Scan for the cell matching the given text and deliver its (X, Y) coordinate at center. 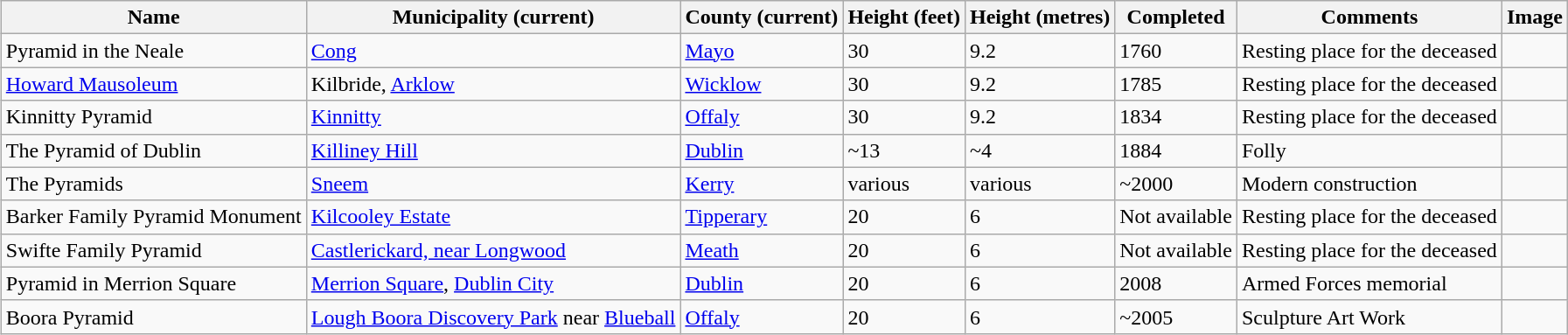
1760 (1176, 51)
Kilcooley Estate (493, 217)
Kilbride, Arklow (493, 84)
Municipality (current) (493, 17)
Cong (493, 51)
Comments (1369, 17)
Barker Family Pyramid Monument (154, 217)
County (current) (762, 17)
Kinnitty Pyramid (154, 117)
~2000 (1176, 184)
Castlerickard, near Longwood (493, 250)
Modern construction (1369, 184)
1785 (1176, 84)
Pyramid in the Neale (154, 51)
Sculpture Art Work (1369, 317)
Height (metres) (1041, 17)
Armed Forces memorial (1369, 283)
1834 (1176, 117)
Mayo (762, 51)
Wicklow (762, 84)
Merrion Square, Dublin City (493, 283)
Kerry (762, 184)
Killiney Hill (493, 150)
1884 (1176, 150)
Meath (762, 250)
Pyramid in Merrion Square (154, 283)
Name (154, 17)
~2005 (1176, 317)
~13 (904, 150)
Tipperary (762, 217)
~4 (1041, 150)
Completed (1176, 17)
Kinnitty (493, 117)
Image (1534, 17)
Howard Mausoleum (154, 84)
Boora Pyramid (154, 317)
Sneem (493, 184)
The Pyramids (154, 184)
The Pyramid of Dublin (154, 150)
2008 (1176, 283)
Lough Boora Discovery Park near Blueball (493, 317)
Swifte Family Pyramid (154, 250)
Folly (1369, 150)
Height (feet) (904, 17)
